Find where the given text appears and provide that cell's center as [x, y] coordinate. 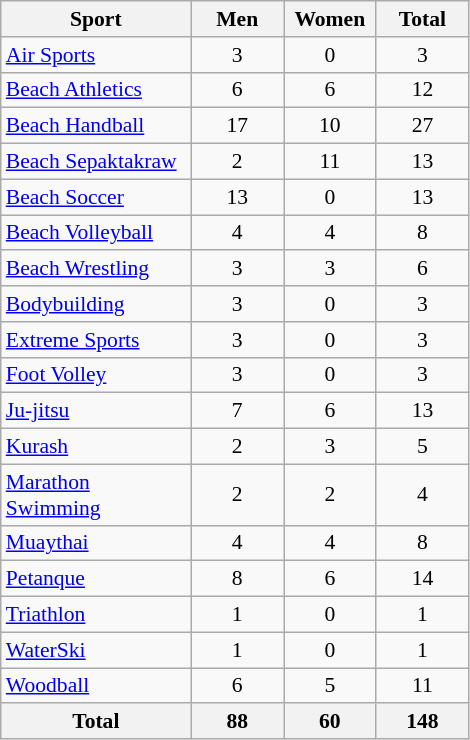
Bodybuilding [96, 304]
Beach Sepaktakraw [96, 162]
88 [238, 722]
17 [238, 126]
Woodball [96, 686]
Marathon Swimming [96, 494]
Beach Soccer [96, 197]
60 [330, 722]
Triathlon [96, 615]
Beach Wrestling [96, 269]
7 [238, 411]
27 [422, 126]
Sport [96, 19]
WaterSki [96, 650]
Ju-jitsu [96, 411]
12 [422, 90]
Beach Handball [96, 126]
Women [330, 19]
Men [238, 19]
14 [422, 579]
148 [422, 722]
Petanque [96, 579]
Extreme Sports [96, 340]
Beach Volleyball [96, 233]
Air Sports [96, 55]
10 [330, 126]
Foot Volley [96, 375]
Beach Athletics [96, 90]
Kurash [96, 447]
Muaythai [96, 543]
